Provide the [X, Y] coordinate of the cell's center where the given text is located.  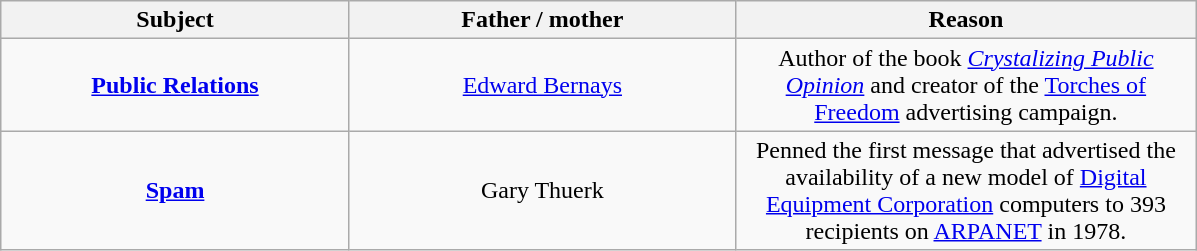
Author of the book Crystalizing Public Opinion and creator of the Torches of Freedom advertising campaign. [966, 85]
Spam [176, 190]
Public Relations [176, 85]
Father / mother [542, 20]
Edward Bernays [542, 85]
Gary Thuerk [542, 190]
Reason [966, 20]
Subject [176, 20]
